Identify which cell holds the provided text, then report its (x, y) central coordinate. 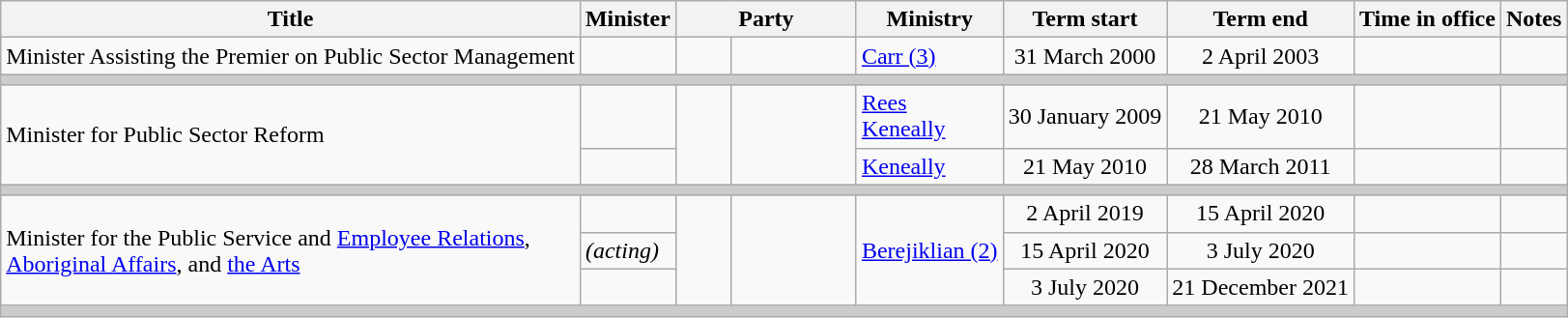
Minister for Public Sector Reform (291, 135)
Party (765, 19)
ReesKeneally (929, 116)
Title (291, 19)
Minister for the Public Service and Employee Relations,Aboriginal Affairs, and the Arts (291, 250)
Term start (1085, 19)
2 April 2019 (1085, 214)
Time in office (1427, 19)
Term end (1261, 19)
21 December 2021 (1261, 287)
Carr (3) (929, 56)
Keneally (929, 166)
Berejiklian (2) (929, 250)
Ministry (929, 19)
2 April 2003 (1261, 56)
(acting) (628, 250)
30 January 2009 (1085, 116)
Minister Assisting the Premier on Public Sector Management (291, 56)
Minister (628, 19)
28 March 2011 (1261, 166)
Notes (1533, 19)
31 March 2000 (1085, 56)
